From the cell containing the given text, extract its center point as [X, Y] coordinate. 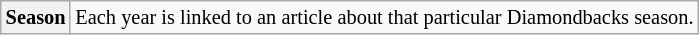
Each year is linked to an article about that particular Diamondbacks season. [384, 17]
Season [36, 17]
